Scan for the cell matching the given text and deliver its (x, y) coordinate at center. 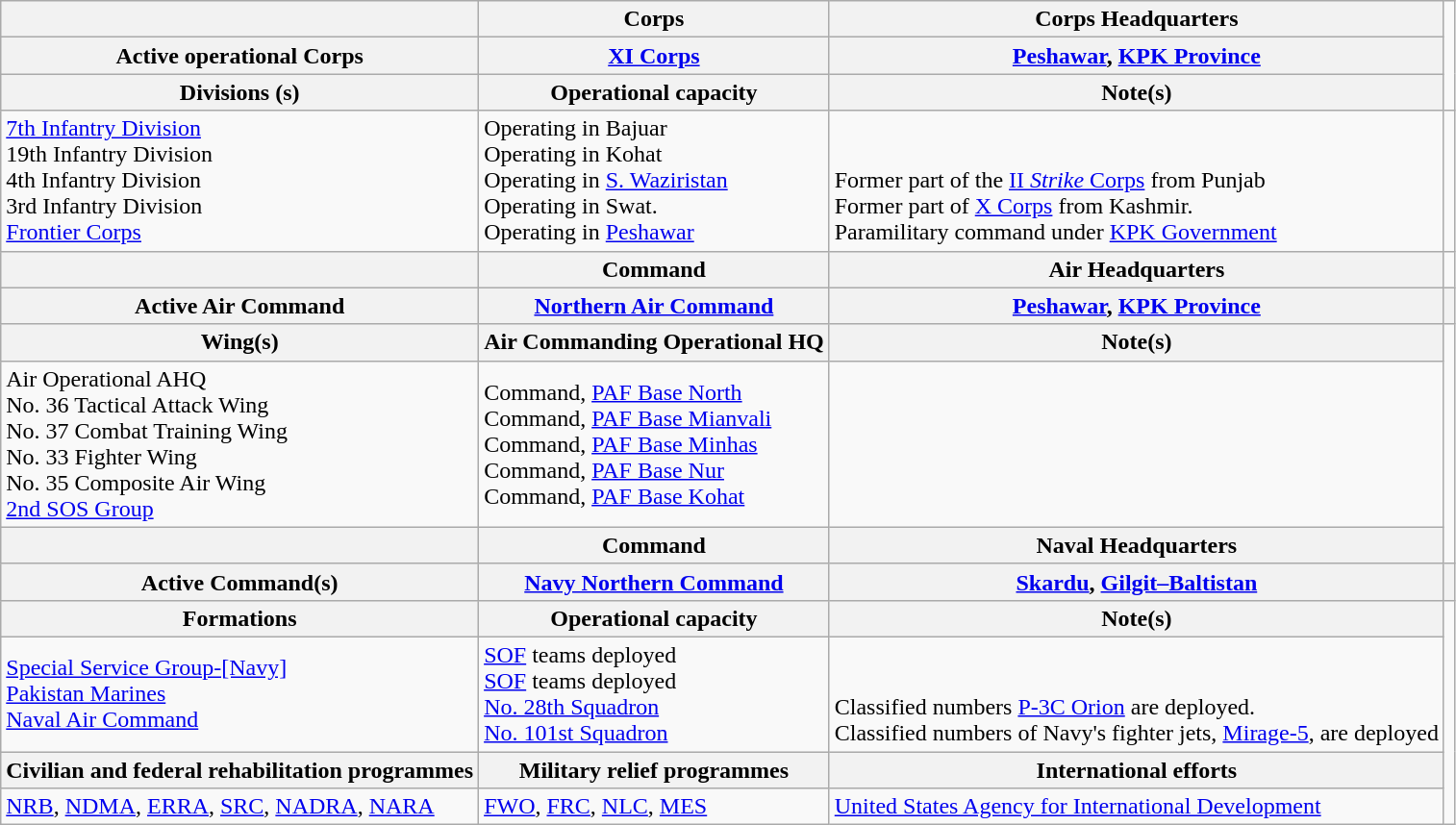
Northern Air Command (654, 306)
Naval Headquarters (1137, 545)
Command, PAF Base North Command, PAF Base Mianvali Command, PAF Base MinhasCommand, PAF Base NurCommand, PAF Base Kohat (654, 444)
Wing(s) (240, 342)
Civilian and federal rehabilitation programmes (240, 770)
Special Service Group-[Navy]Pakistan MarinesNaval Air Command (240, 694)
SOF teams deployedSOF teams deployedNo. 28th SquadronNo. 101st Squadron (654, 694)
Active Command(s) (240, 582)
Air Headquarters (1137, 269)
Active operational Corps (240, 56)
Active Air Command (240, 306)
7th Infantry Division19th Infantry Division4th Infantry Division3rd Infantry DivisionFrontier Corps (240, 181)
Military relief programmes (654, 770)
Air Commanding Operational HQ (654, 342)
Corps (654, 19)
United States Agency for International Development (1137, 807)
Air Operational AHQNo. 36 Tactical Attack WingNo. 37 Combat Training WingNo. 33 Fighter WingNo. 35 Composite Air Wing2nd SOS Group (240, 444)
International efforts (1137, 770)
XI Corps (654, 56)
Formations (240, 618)
NRB, NDMA, ERRA, SRC, NADRA, NARA (240, 807)
Operating in BajuarOperating in Kohat Operating in S. Waziristan Operating in Swat.Operating in Peshawar (654, 181)
Divisions (s) (240, 92)
Corps Headquarters (1137, 19)
Navy Northern Command (654, 582)
Skardu, Gilgit–Baltistan (1137, 582)
Former part of the II Strike Corps from PunjabFormer part of X Corps from Kashmir.Paramilitary command under KPK Government (1137, 181)
Classified numbers P-3C Orion are deployed.Classified numbers of Navy's fighter jets, Mirage-5, are deployed (1137, 694)
FWO, FRC, NLC, MES (654, 807)
